Scan for the cell matching the given text and deliver its [x, y] coordinate at center. 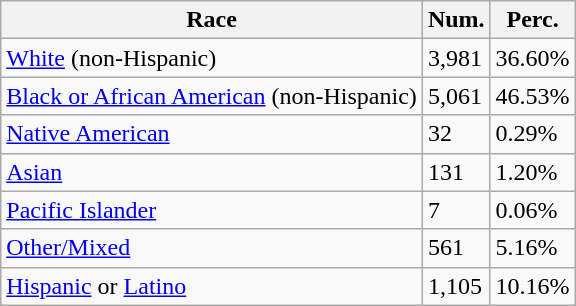
Black or African American (non-Hispanic) [212, 96]
36.60% [532, 58]
Other/Mixed [212, 248]
5.16% [532, 248]
10.16% [532, 286]
Native American [212, 134]
32 [456, 134]
Perc. [532, 20]
1.20% [532, 172]
Num. [456, 20]
46.53% [532, 96]
0.29% [532, 134]
Hispanic or Latino [212, 286]
131 [456, 172]
1,105 [456, 286]
Asian [212, 172]
7 [456, 210]
Race [212, 20]
3,981 [456, 58]
5,061 [456, 96]
White (non-Hispanic) [212, 58]
561 [456, 248]
0.06% [532, 210]
Pacific Islander [212, 210]
